Capture the cell that displays the provided text and extract its (X, Y) central coordinate. 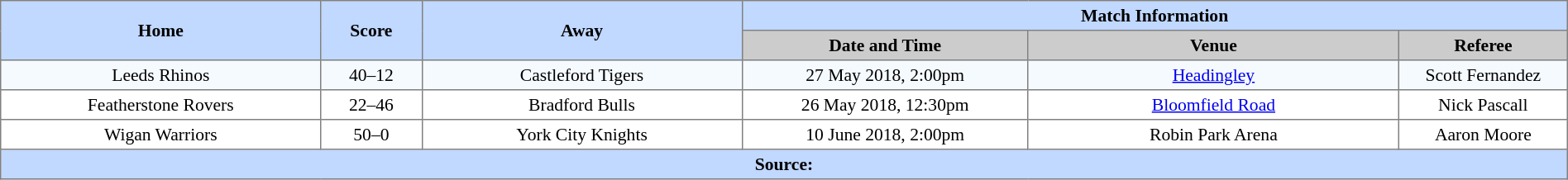
Castleford Tigers (582, 75)
40–12 (371, 75)
Headingley (1213, 75)
10 June 2018, 2:00pm (885, 135)
Home (160, 31)
Nick Pascall (1483, 105)
Bloomfield Road (1213, 105)
Aaron Moore (1483, 135)
22–46 (371, 105)
Scott Fernandez (1483, 75)
Referee (1483, 45)
Venue (1213, 45)
Match Information (1154, 16)
Source: (784, 164)
Away (582, 31)
York City Knights (582, 135)
Leeds Rhinos (160, 75)
Robin Park Arena (1213, 135)
Featherstone Rovers (160, 105)
50–0 (371, 135)
Score (371, 31)
Bradford Bulls (582, 105)
27 May 2018, 2:00pm (885, 75)
26 May 2018, 12:30pm (885, 105)
Wigan Warriors (160, 135)
Date and Time (885, 45)
